Capture the cell that displays the provided text and extract its [X, Y] central coordinate. 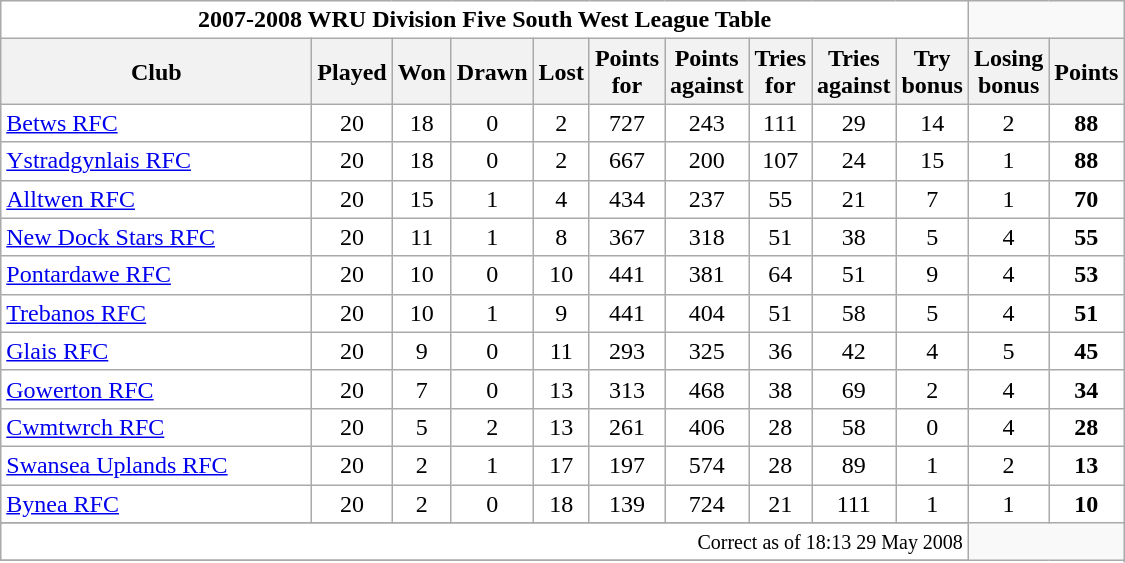
667 [626, 161]
42 [854, 351]
Lost [561, 72]
404 [706, 313]
Ystradgynlais RFC [156, 161]
Swansea Uplands RFC [156, 465]
Glais RFC [156, 351]
727 [626, 123]
197 [626, 465]
Trebanos RFC [156, 313]
Tries against [854, 72]
Points against [706, 72]
Drawn [492, 72]
Points [1086, 72]
Tries for [780, 72]
381 [706, 275]
468 [706, 389]
Club [156, 72]
2007-2008 WRU Division Five South West League Table [485, 20]
69 [854, 389]
New Dock Stars RFC [156, 237]
70 [1086, 199]
Pontardawe RFC [156, 275]
406 [706, 427]
Won [422, 72]
36 [780, 351]
Points for [626, 72]
29 [854, 123]
Correct as of 18:13 29 May 2008 [485, 542]
24 [854, 161]
237 [706, 199]
Losing bonus [1008, 72]
574 [706, 465]
8 [561, 237]
Betws RFC [156, 123]
Cwmtwrch RFC [156, 427]
367 [626, 237]
318 [706, 237]
Played [352, 72]
724 [706, 503]
34 [1086, 389]
14 [932, 123]
89 [854, 465]
243 [706, 123]
64 [780, 275]
107 [780, 161]
325 [706, 351]
Try bonus [932, 72]
53 [1086, 275]
139 [626, 503]
313 [626, 389]
17 [561, 465]
45 [1086, 351]
434 [626, 199]
200 [706, 161]
Bynea RFC [156, 503]
Alltwen RFC [156, 199]
Gowerton RFC [156, 389]
293 [626, 351]
261 [626, 427]
